Return the [x, y] coordinate for the center point of the cell that contains the specified text.  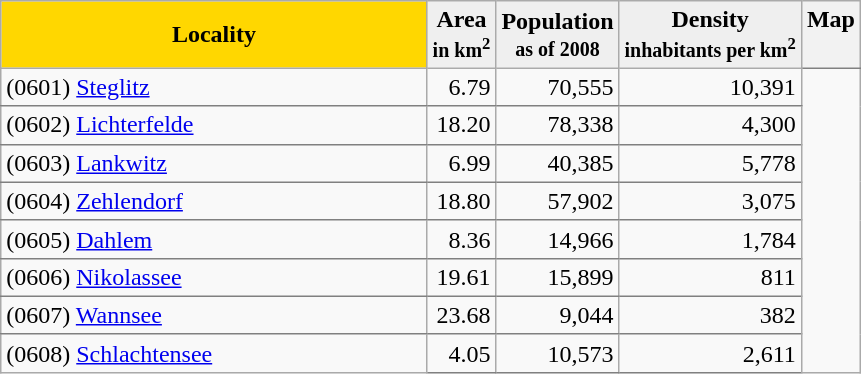
(0601) Steglitz [214, 87]
1,784 [710, 239]
(0607) Wannsee [214, 315]
57,902 [558, 201]
14,966 [558, 239]
18.20 [462, 125]
Area in km2 [462, 34]
10,573 [558, 353]
23.68 [462, 315]
(0602) Lichterfelde [214, 125]
4,300 [710, 125]
Density inhabitants per km2 [710, 34]
40,385 [558, 163]
70,555 [558, 87]
5,778 [710, 163]
18.80 [462, 201]
382 [710, 315]
6.99 [462, 163]
19.61 [462, 277]
(0603) Lankwitz [214, 163]
2,611 [710, 353]
Locality [214, 34]
8.36 [462, 239]
(0604) Zehlendorf [214, 201]
9,044 [558, 315]
Population as of 2008 [558, 34]
10,391 [710, 87]
(0605) Dahlem [214, 239]
6.79 [462, 87]
(0608) Schlachtensee [214, 353]
78,338 [558, 125]
4.05 [462, 353]
15,899 [558, 277]
(0606) Nikolassee [214, 277]
811 [710, 277]
Map [830, 34]
3,075 [710, 201]
